Search for the cell housing the specified text and yield its (X, Y) center coordinate. 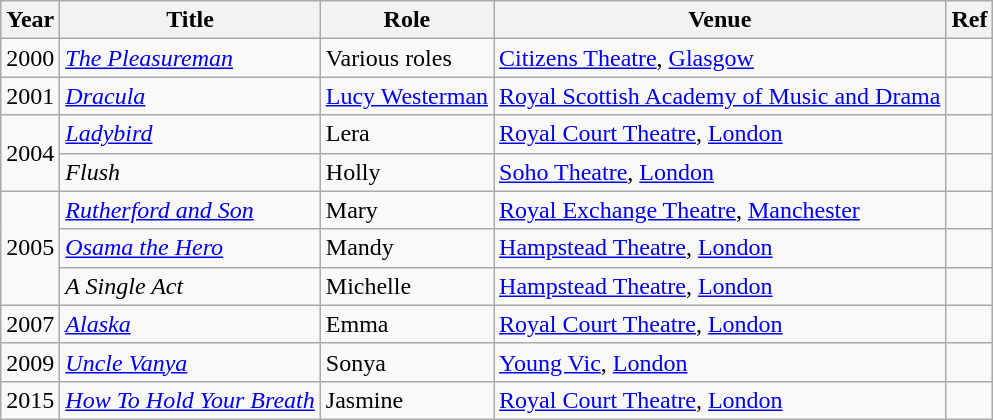
Jasmine (406, 400)
Mary (406, 210)
Ladybird (190, 134)
Title (190, 20)
Emma (406, 324)
2000 (30, 58)
Lucy Westerman (406, 96)
Uncle Vanya (190, 362)
Dracula (190, 96)
A Single Act (190, 286)
Royal Exchange Theatre, Manchester (720, 210)
Citizens Theatre, Glasgow (720, 58)
Royal Scottish Academy of Music and Drama (720, 96)
Young Vic, London (720, 362)
Various roles (406, 58)
2004 (30, 153)
2015 (30, 400)
2009 (30, 362)
Holly (406, 172)
Year (30, 20)
The Pleasureman (190, 58)
2007 (30, 324)
2001 (30, 96)
Flush (190, 172)
Venue (720, 20)
Soho Theatre, London (720, 172)
Ref (970, 20)
Michelle (406, 286)
Lera (406, 134)
Mandy (406, 248)
2005 (30, 248)
Sonya (406, 362)
Alaska (190, 324)
Osama the Hero (190, 248)
How To Hold Your Breath (190, 400)
Rutherford and Son (190, 210)
Role (406, 20)
